Output the (X, Y) coordinate of the center of the cell containing the given text.  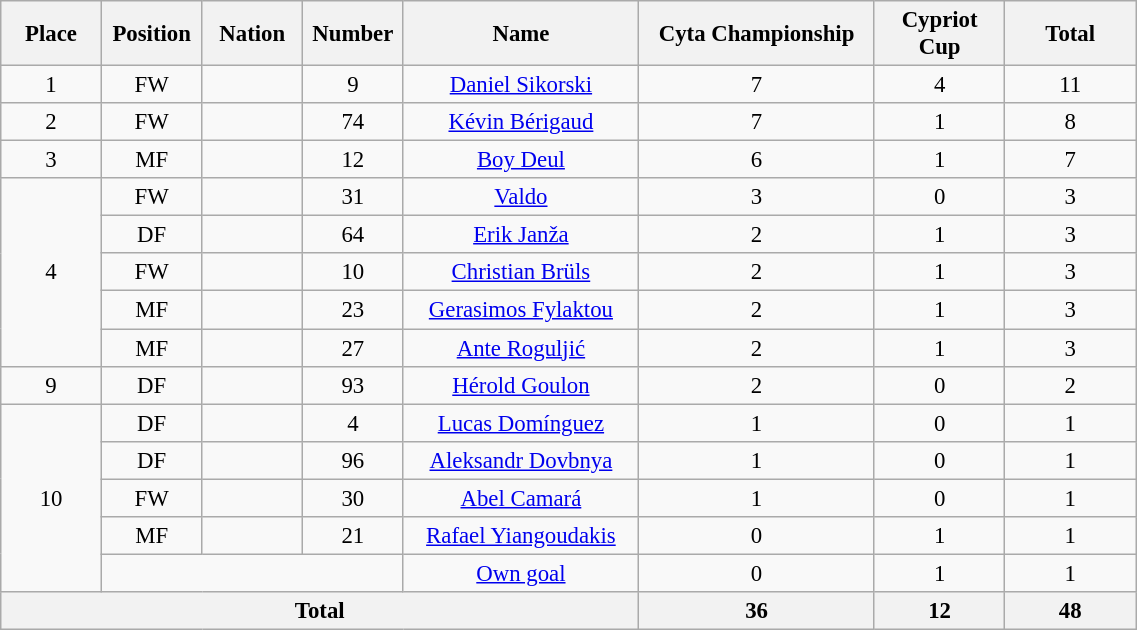
Ante Roguljić (521, 348)
21 (354, 536)
23 (354, 310)
27 (354, 348)
Lucas Domínguez (521, 423)
8 (1070, 122)
Gerasimos Fylaktou (521, 310)
Kévin Bérigaud (521, 122)
Position (152, 34)
31 (354, 197)
6 (757, 160)
Cyta Championship (757, 34)
Place (52, 34)
Valdo (521, 197)
Cypriot Cup (940, 34)
Erik Janža (521, 235)
96 (354, 460)
30 (354, 498)
Own goal (521, 573)
48 (1070, 611)
Christian Brüls (521, 273)
Daniel Sikorski (521, 85)
74 (354, 122)
11 (1070, 85)
Aleksandr Dovbnya (521, 460)
Nation (252, 34)
Name (521, 34)
64 (354, 235)
Abel Camará (521, 498)
Rafael Yiangoudakis (521, 536)
Boy Deul (521, 160)
36 (757, 611)
93 (354, 385)
Number (354, 34)
Hérold Goulon (521, 385)
